Identify which cell holds the provided text, then report its [x, y] central coordinate. 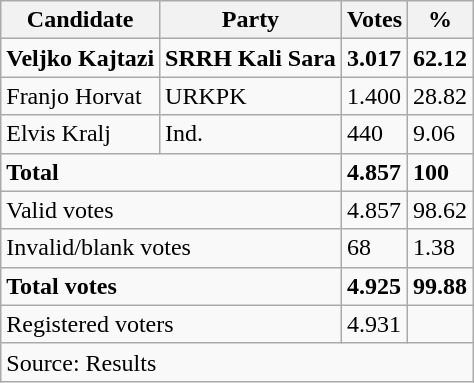
440 [374, 134]
Valid votes [172, 210]
Franjo Horvat [80, 96]
1.400 [374, 96]
4.931 [374, 324]
62.12 [440, 58]
Votes [374, 20]
28.82 [440, 96]
99.88 [440, 286]
9.06 [440, 134]
SRRH Kali Sara [251, 58]
Ind. [251, 134]
98.62 [440, 210]
Source: Results [237, 362]
Total [172, 172]
Elvis Kralj [80, 134]
Total votes [172, 286]
Veljko Kajtazi [80, 58]
Party [251, 20]
% [440, 20]
68 [374, 248]
Registered voters [172, 324]
4.925 [374, 286]
Invalid/blank votes [172, 248]
100 [440, 172]
URKPK [251, 96]
3.017 [374, 58]
1.38 [440, 248]
Candidate [80, 20]
